Return [x, y] of the center of cell containing provided text 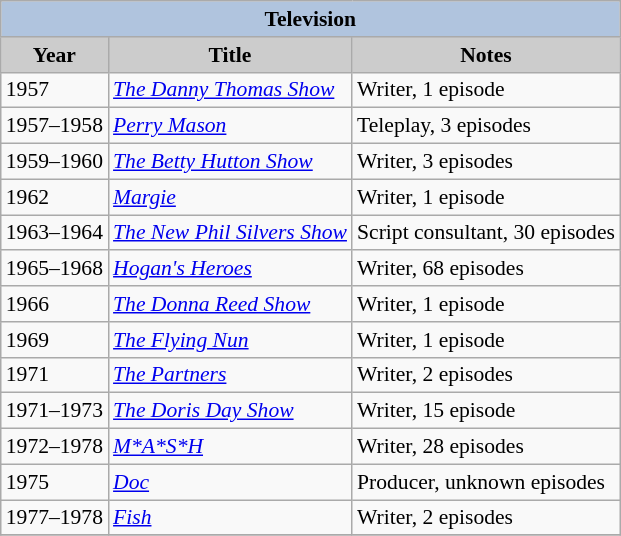
The Danny Thomas Show [230, 90]
1962 [54, 197]
Script consultant, 30 episodes [486, 233]
Writer, 28 episodes [486, 447]
1957–1958 [54, 126]
Teleplay, 3 episodes [486, 126]
Title [230, 55]
1971–1973 [54, 411]
1963–1964 [54, 233]
1957 [54, 90]
1969 [54, 340]
Doc [230, 482]
Writer, 15 episode [486, 411]
Year [54, 55]
The Flying Nun [230, 340]
1972–1978 [54, 447]
Margie [230, 197]
1975 [54, 482]
The Doris Day Show [230, 411]
Hogan's Heroes [230, 269]
1971 [54, 375]
Writer, 3 episodes [486, 162]
The New Phil Silvers Show [230, 233]
1959–1960 [54, 162]
M*A*S*H [230, 447]
The Donna Reed Show [230, 304]
1966 [54, 304]
Fish [230, 518]
The Betty Hutton Show [230, 162]
Television [310, 19]
The Partners [230, 375]
Notes [486, 55]
1977–1978 [54, 518]
Producer, unknown episodes [486, 482]
Writer, 68 episodes [486, 269]
Perry Mason [230, 126]
1965–1968 [54, 269]
